Pinpoint the cell where the given text exists, returning its [X, Y] midpoint coordinate. 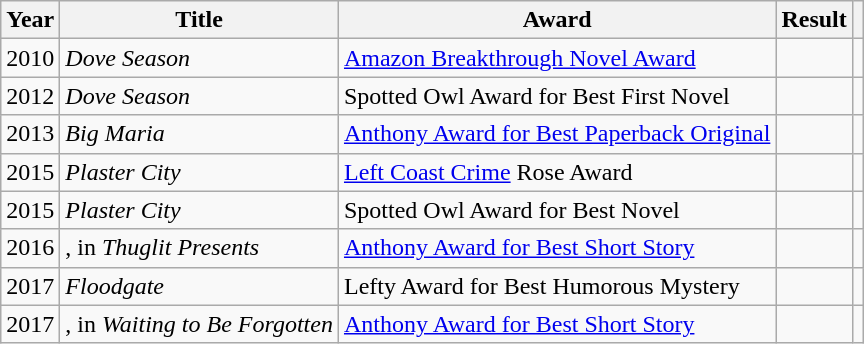
Title [200, 20]
Anthony Award for Best Paperback Original [556, 134]
, in Thuglit Presents [200, 248]
Result [814, 20]
Spotted Owl Award for Best Novel [556, 210]
2013 [30, 134]
Big Maria [200, 134]
Floodgate [200, 286]
Lefty Award for Best Humorous Mystery [556, 286]
Year [30, 20]
Spotted Owl Award for Best First Novel [556, 96]
2010 [30, 58]
, in Waiting to Be Forgotten [200, 324]
Award [556, 20]
Left Coast Crime Rose Award [556, 172]
2016 [30, 248]
2012 [30, 96]
Amazon Breakthrough Novel Award [556, 58]
